Detect which cell encompasses the target text, then output its [X, Y] center coordinate. 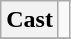
Cast [30, 20]
